Pinpoint the cell where the given text exists, returning its [x, y] midpoint coordinate. 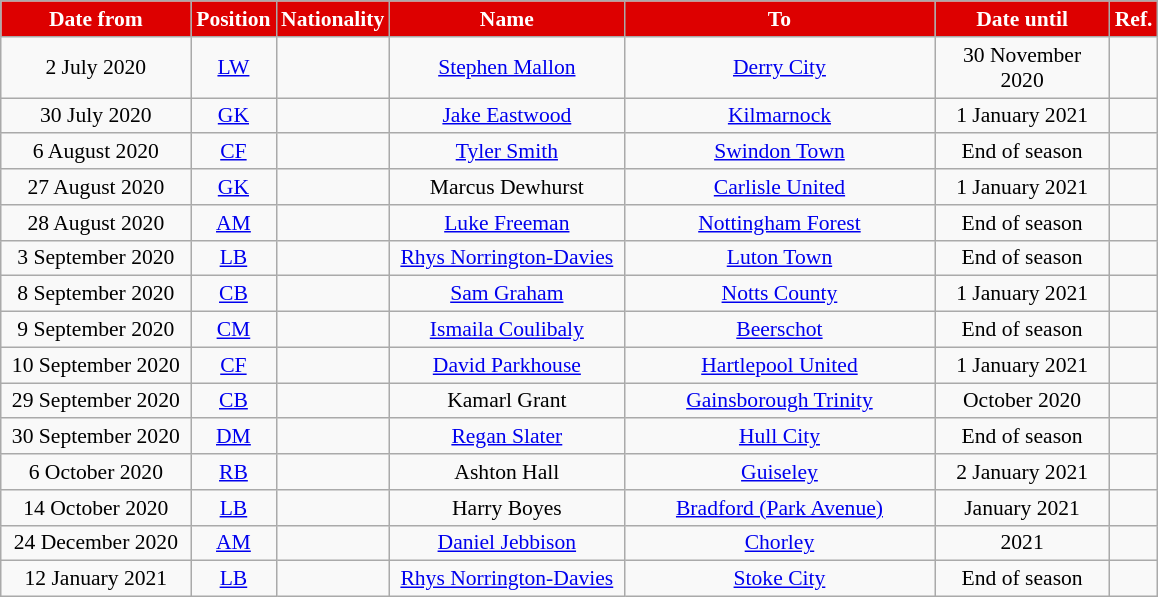
27 August 2020 [96, 187]
Stoke City [779, 579]
29 September 2020 [96, 401]
6 August 2020 [96, 152]
David Parkhouse [506, 365]
2021 [1022, 543]
Kilmarnock [779, 116]
Hull City [779, 437]
2 January 2021 [1022, 472]
Beerschot [779, 330]
Ismaila Coulibaly [506, 330]
Nationality [332, 19]
2 July 2020 [96, 68]
CM [234, 330]
Bradford (Park Avenue) [779, 508]
Position [234, 19]
LW [234, 68]
Tyler Smith [506, 152]
Regan Slater [506, 437]
Harry Boyes [506, 508]
Carlisle United [779, 187]
Name [506, 19]
Daniel Jebbison [506, 543]
January 2021 [1022, 508]
October 2020 [1022, 401]
Guiseley [779, 472]
DM [234, 437]
Marcus Dewhurst [506, 187]
Luke Freeman [506, 223]
Hartlepool United [779, 365]
12 January 2021 [96, 579]
Kamarl Grant [506, 401]
Stephen Mallon [506, 68]
Chorley [779, 543]
RB [234, 472]
6 October 2020 [96, 472]
8 September 2020 [96, 294]
Ref. [1134, 19]
To [779, 19]
Ashton Hall [506, 472]
3 September 2020 [96, 258]
30 November 2020 [1022, 68]
Luton Town [779, 258]
30 July 2020 [96, 116]
Nottingham Forest [779, 223]
Notts County [779, 294]
24 December 2020 [96, 543]
9 September 2020 [96, 330]
14 October 2020 [96, 508]
Sam Graham [506, 294]
30 September 2020 [96, 437]
Gainsborough Trinity [779, 401]
Derry City [779, 68]
28 August 2020 [96, 223]
Swindon Town [779, 152]
Date until [1022, 19]
Jake Eastwood [506, 116]
10 September 2020 [96, 365]
Date from [96, 19]
